Return the (X, Y) coordinate for the center point of the cell that contains the specified text.  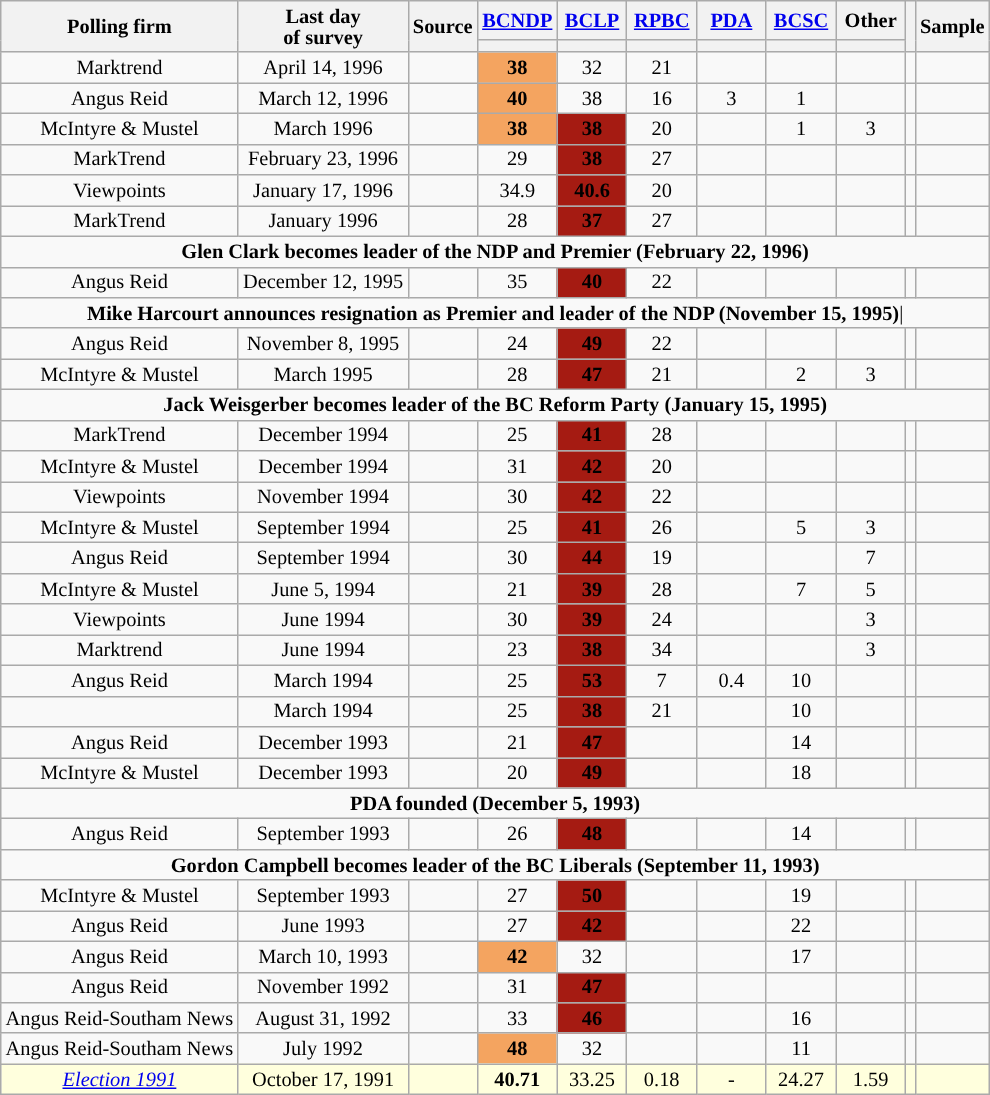
23 (517, 650)
August 31, 1992 (323, 1018)
November 8, 1995 (323, 344)
Source (442, 26)
January 17, 1996 (323, 190)
33.25 (592, 1080)
Mike Harcourt announces resignation as Premier and leader of the NDP (November 15, 1995)| (496, 312)
October 17, 1991 (323, 1080)
37 (592, 220)
40.71 (517, 1080)
Jack Weisgerber becomes leader of the BC Reform Party (January 15, 1995) (496, 404)
34 (662, 650)
18 (801, 772)
November 1992 (323, 988)
44 (592, 558)
March 1995 (323, 374)
24.27 (801, 1080)
35 (517, 282)
February 23, 1996 (323, 160)
17 (801, 956)
0.18 (662, 1080)
1.59 (871, 1080)
Other (871, 20)
PDA (732, 20)
December 12, 1995 (323, 282)
Last day of survey (323, 26)
29 (517, 160)
March 1996 (323, 128)
50 (592, 896)
33 (517, 1018)
53 (592, 680)
Election 1991 (120, 1080)
- (732, 1080)
March 12, 1996 (323, 98)
BCNDP (517, 20)
July 1992 (323, 1048)
11 (801, 1048)
January 1996 (323, 220)
40.6 (592, 190)
RPBC (662, 20)
June 5, 1994 (323, 588)
PDA founded (December 5, 1993) (496, 804)
2 (801, 374)
November 1994 (323, 496)
46 (592, 1018)
Gordon Campbell becomes leader of the BC Liberals (September 11, 1993) (496, 864)
April 14, 1996 (323, 68)
BCLP (592, 20)
34.9 (517, 190)
Glen Clark becomes leader of the NDP and Premier (February 22, 1996) (496, 252)
0.4 (732, 680)
June 1993 (323, 926)
March 10, 1993 (323, 956)
BCSC (801, 20)
Sample (952, 26)
Polling firm (120, 26)
